Extract the (X, Y) coordinate from the center of the cell holding the provided text.  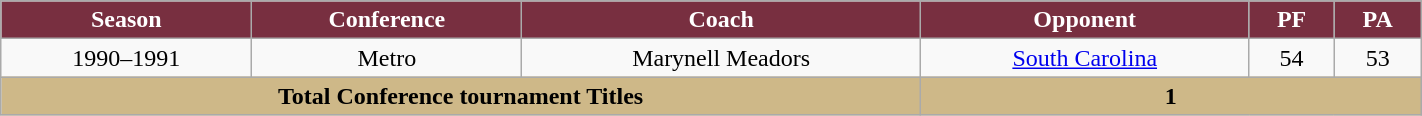
Metro (387, 58)
Opponent (1084, 20)
Total Conference tournament Titles (461, 96)
1990–1991 (126, 58)
PA (1378, 20)
South Carolina (1084, 58)
54 (1292, 58)
PF (1292, 20)
1 (1170, 96)
53 (1378, 58)
Conference (387, 20)
Season (126, 20)
Coach (722, 20)
Marynell Meadors (722, 58)
